Return the (x, y) coordinate for the center point of the cell that contains the specified text.  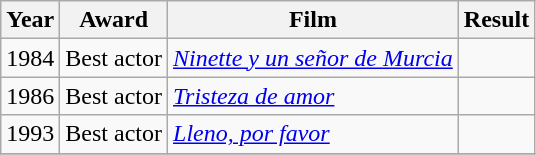
1984 (30, 58)
Award (114, 20)
Tristeza de amor (314, 96)
1993 (30, 134)
Lleno, por favor (314, 134)
Result (496, 20)
Film (314, 20)
Ninette y un señor de Murcia (314, 58)
Year (30, 20)
1986 (30, 96)
